Detect which cell encompasses the target text, then output its (x, y) center coordinate. 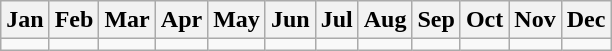
Nov (535, 20)
Feb (74, 20)
Dec (586, 20)
Jul (336, 20)
Mar (127, 20)
Jan (25, 20)
Apr (181, 20)
Oct (484, 20)
Aug (385, 20)
May (237, 20)
Jun (290, 20)
Sep (436, 20)
